Locate the cell with the specified text and output its [x, y] center coordinate. 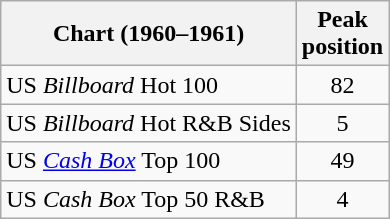
US Cash Box Top 50 R&B [149, 199]
4 [342, 199]
Chart (1960–1961) [149, 34]
5 [342, 123]
US Billboard Hot 100 [149, 85]
US Billboard Hot R&B Sides [149, 123]
82 [342, 85]
49 [342, 161]
Peakposition [342, 34]
US Cash Box Top 100 [149, 161]
